Find where the given text appears and provide that cell's center as [x, y] coordinate. 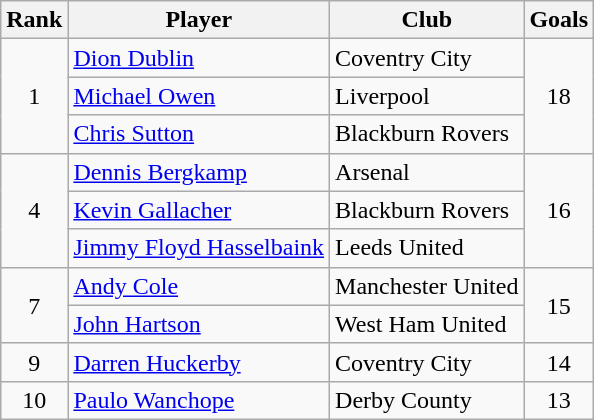
18 [559, 96]
Chris Sutton [199, 134]
Leeds United [427, 248]
4 [34, 210]
Kevin Gallacher [199, 210]
Darren Huckerby [199, 362]
John Hartson [199, 324]
Liverpool [427, 96]
15 [559, 305]
14 [559, 362]
10 [34, 400]
9 [34, 362]
Rank [34, 20]
Arsenal [427, 172]
Manchester United [427, 286]
Paulo Wanchope [199, 400]
13 [559, 400]
West Ham United [427, 324]
Player [199, 20]
Goals [559, 20]
Andy Cole [199, 286]
Michael Owen [199, 96]
Dennis Bergkamp [199, 172]
Jimmy Floyd Hasselbaink [199, 248]
Club [427, 20]
16 [559, 210]
7 [34, 305]
Derby County [427, 400]
Dion Dublin [199, 58]
1 [34, 96]
